Output the (x, y) coordinate of the center of the cell containing the given text.  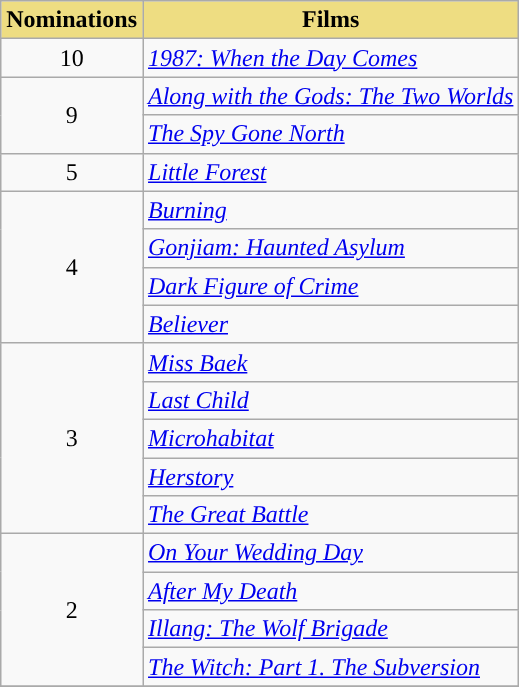
3 (72, 438)
Believer (330, 324)
Nominations (72, 20)
Little Forest (330, 172)
9 (72, 115)
Last Child (330, 400)
The Spy Gone North (330, 134)
Along with the Gods: The Two Worlds (330, 96)
Illang: The Wolf Brigade (330, 629)
4 (72, 267)
2 (72, 610)
Dark Figure of Crime (330, 286)
Miss Baek (330, 362)
On Your Wedding Day (330, 553)
5 (72, 172)
Gonjiam: Haunted Asylum (330, 248)
Herstory (330, 477)
The Witch: Part 1. The Subversion (330, 667)
1987: When the Day Comes (330, 58)
After My Death (330, 591)
Burning (330, 210)
Films (330, 20)
Microhabitat (330, 438)
The Great Battle (330, 515)
10 (72, 58)
